Provide the (x, y) coordinate of the cell's center where the given text is located.  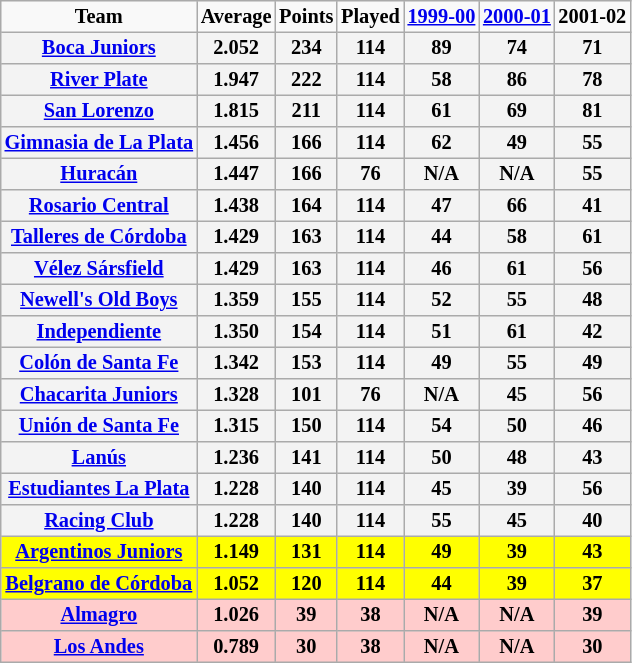
Independiente (99, 332)
1.328 (236, 395)
Talleres de Córdoba (99, 237)
Vélez Sársfield (99, 269)
Boca Juniors (99, 48)
1.026 (236, 615)
1.456 (236, 143)
Gimnasia de La Plata (99, 143)
86 (516, 80)
101 (306, 395)
153 (306, 363)
1.447 (236, 174)
1.342 (236, 363)
154 (306, 332)
Almagro (99, 615)
62 (442, 143)
2001-02 (592, 17)
River Plate (99, 80)
Los Andes (99, 647)
Racing Club (99, 521)
Rosario Central (99, 206)
Team (99, 17)
42 (592, 332)
1999-00 (442, 17)
San Lorenzo (99, 111)
74 (516, 48)
Huracán (99, 174)
47 (442, 206)
78 (592, 80)
1.052 (236, 584)
Argentinos Juniors (99, 552)
141 (306, 458)
Estudiantes La Plata (99, 489)
Colón de Santa Fe (99, 363)
Newell's Old Boys (99, 300)
51 (442, 332)
52 (442, 300)
1.315 (236, 426)
66 (516, 206)
155 (306, 300)
222 (306, 80)
1.815 (236, 111)
1.359 (236, 300)
37 (592, 584)
2.052 (236, 48)
Chacarita Juniors (99, 395)
2000-01 (516, 17)
41 (592, 206)
1.236 (236, 458)
1.438 (236, 206)
1.947 (236, 80)
234 (306, 48)
71 (592, 48)
1.350 (236, 332)
Points (306, 17)
Played (370, 17)
69 (516, 111)
Unión de Santa Fe (99, 426)
89 (442, 48)
164 (306, 206)
211 (306, 111)
1.149 (236, 552)
54 (442, 426)
0.789 (236, 647)
81 (592, 111)
131 (306, 552)
40 (592, 521)
150 (306, 426)
Lanús (99, 458)
Belgrano de Córdoba (99, 584)
Average (236, 17)
120 (306, 584)
